Detect which cell encompasses the target text, then output its [x, y] center coordinate. 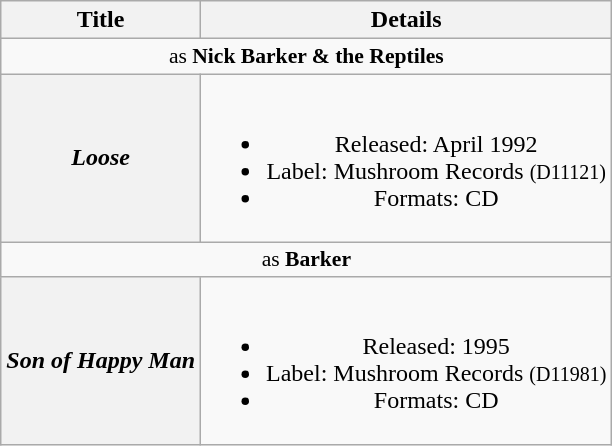
Released: 1995Label: Mushroom Records (D11981)Formats: CD [406, 360]
as Nick Barker & the Reptiles [306, 57]
as Barker [306, 260]
Son of Happy Man [101, 360]
Loose [101, 158]
Released: April 1992Label: Mushroom Records (D11121)Formats: CD [406, 158]
Details [406, 20]
Title [101, 20]
